Output the (x, y) coordinate of the center of the cell containing the given text.  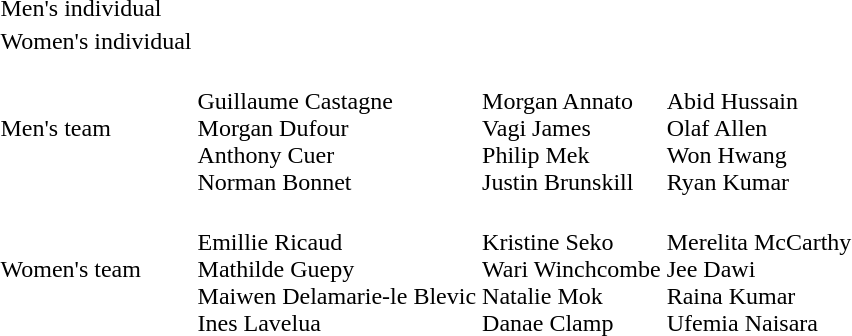
Guillaume CastagneMorgan DufourAnthony CuerNorman Bonnet (337, 128)
Morgan AnnatoVagi JamesPhilip MekJustin Brunskill (572, 128)
